Determine the (X, Y) coordinate at the center of the cell enclosing the given text.  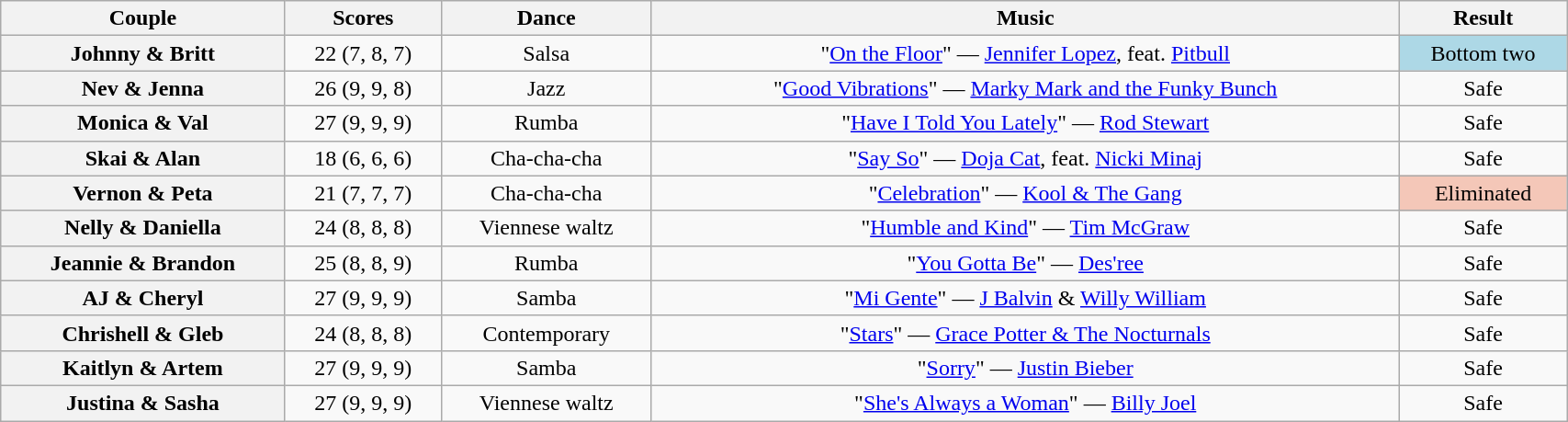
Justina & Sasha (143, 403)
"Celebration" — Kool & The Gang (1025, 193)
AJ & Cheryl (143, 298)
Johnny & Britt (143, 53)
Jeannie & Brandon (143, 263)
Nev & Jenna (143, 88)
"On the Floor" — Jennifer Lopez, feat. Pitbull (1025, 53)
Contemporary (546, 333)
26 (9, 9, 8) (363, 88)
"She's Always a Woman" — Billy Joel (1025, 403)
"Good Vibrations" — Marky Mark and the Funky Bunch (1025, 88)
Dance (546, 18)
"Say So" — Doja Cat, feat. Nicki Minaj (1025, 158)
Couple (143, 18)
Result (1483, 18)
Vernon & Peta (143, 193)
Nelly & Daniella (143, 228)
25 (8, 8, 9) (363, 263)
"Stars" — Grace Potter & The Nocturnals (1025, 333)
"Have I Told You Lately" — Rod Stewart (1025, 123)
18 (6, 6, 6) (363, 158)
21 (7, 7, 7) (363, 193)
Jazz (546, 88)
Music (1025, 18)
Scores (363, 18)
Kaitlyn & Artem (143, 368)
"You Gotta Be" — Des'ree (1025, 263)
22 (7, 8, 7) (363, 53)
Eliminated (1483, 193)
"Humble and Kind" — Tim McGraw (1025, 228)
"Sorry" — Justin Bieber (1025, 368)
Chrishell & Gleb (143, 333)
Bottom two (1483, 53)
Salsa (546, 53)
Skai & Alan (143, 158)
Monica & Val (143, 123)
"Mi Gente" — J Balvin & Willy William (1025, 298)
